Pinpoint the cell where the given text exists, returning its [x, y] midpoint coordinate. 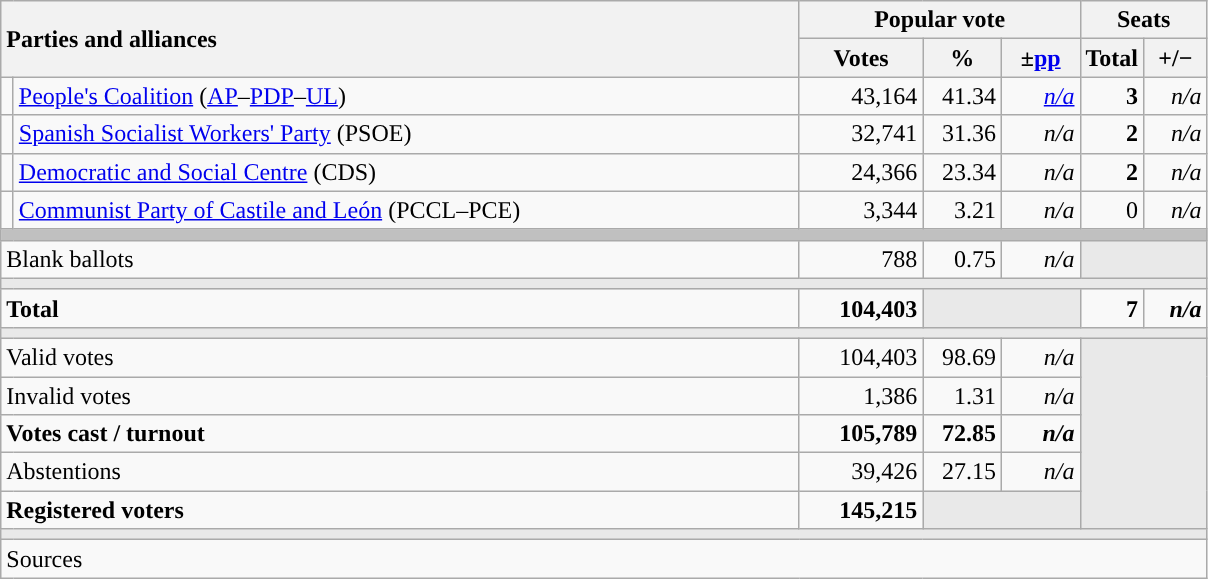
1,386 [861, 395]
31.36 [962, 134]
Valid votes [400, 357]
Votes cast / turnout [400, 434]
Blank ballots [400, 259]
Parties and alliances [400, 39]
Registered voters [400, 510]
3,344 [861, 210]
43,164 [861, 96]
24,366 [861, 172]
3.21 [962, 210]
145,215 [861, 510]
27.15 [962, 472]
23.34 [962, 172]
Communist Party of Castile and León (PCCL–PCE) [406, 210]
Abstentions [400, 472]
788 [861, 259]
% [962, 58]
People's Coalition (AP–PDP–UL) [406, 96]
Sources [604, 559]
7 [1112, 308]
0 [1112, 210]
0.75 [962, 259]
39,426 [861, 472]
72.85 [962, 434]
3 [1112, 96]
Votes [861, 58]
Popular vote [940, 20]
98.69 [962, 357]
Spanish Socialist Workers' Party (PSOE) [406, 134]
Seats [1144, 20]
1.31 [962, 395]
105,789 [861, 434]
Invalid votes [400, 395]
+/− [1176, 58]
Democratic and Social Centre (CDS) [406, 172]
32,741 [861, 134]
41.34 [962, 96]
±pp [1040, 58]
